Identify which cell holds the provided text, then report its [x, y] central coordinate. 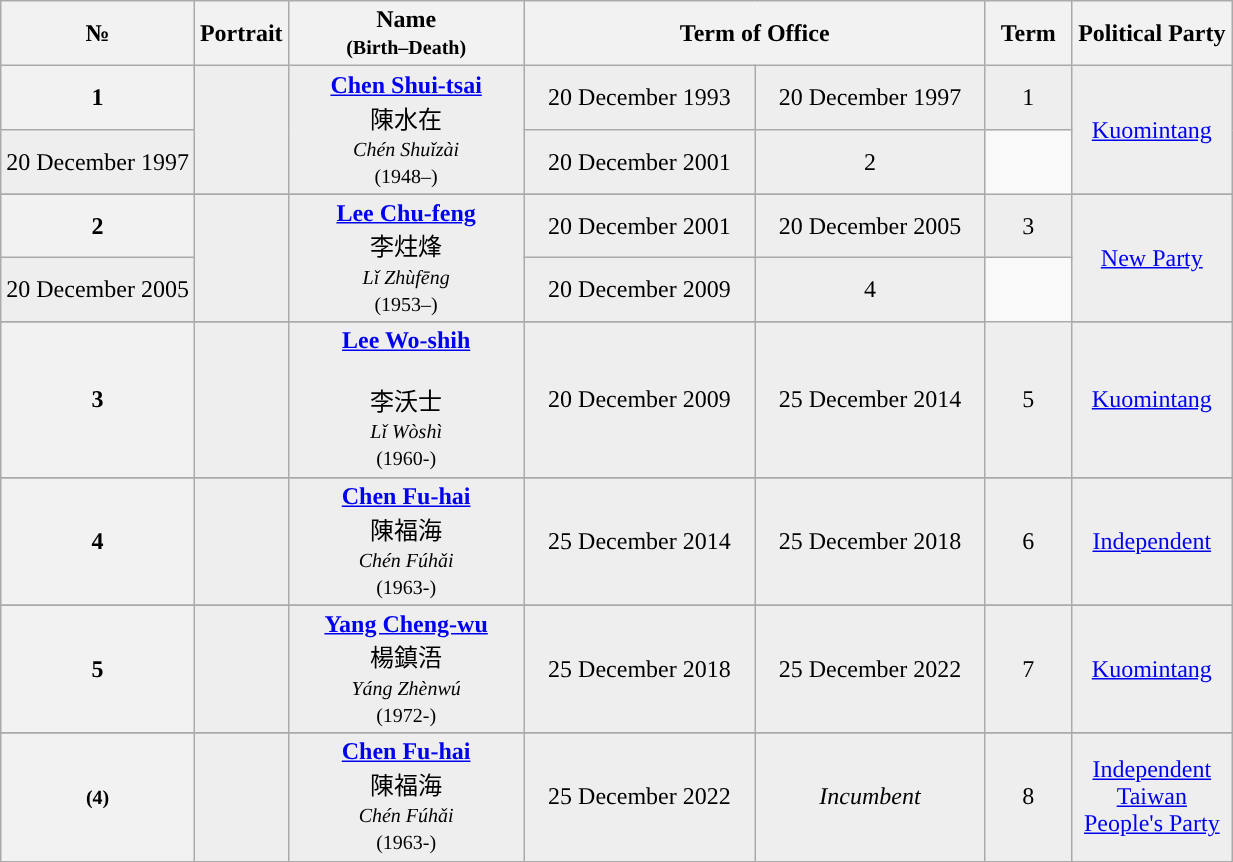
Lee Chu-feng李炷烽Lǐ Zhùfēng(1953–) [406, 258]
Independent [1152, 541]
Term of Office [754, 34]
Yang Cheng-wu楊鎮浯Yáng Zhènwú(1972-) [406, 669]
(4) [98, 797]
Lee Wo-shih李沃士Lǐ Wòshì(1960-) [406, 400]
Name(Birth–Death) [406, 34]
Portrait [241, 34]
Incumbent [870, 797]
8 [1028, 797]
6 [1028, 541]
New Party [1152, 258]
IndependentTaiwan People's Party [1152, 797]
7 [1028, 669]
Chen Shui-tsai陳水在Chén Shuǐzài(1948–) [406, 130]
№ [98, 34]
20 December 1993 [640, 98]
Term [1028, 34]
Political Party [1152, 34]
